For the text-containing cell, return its midpoint in (X, Y) coordinate format. 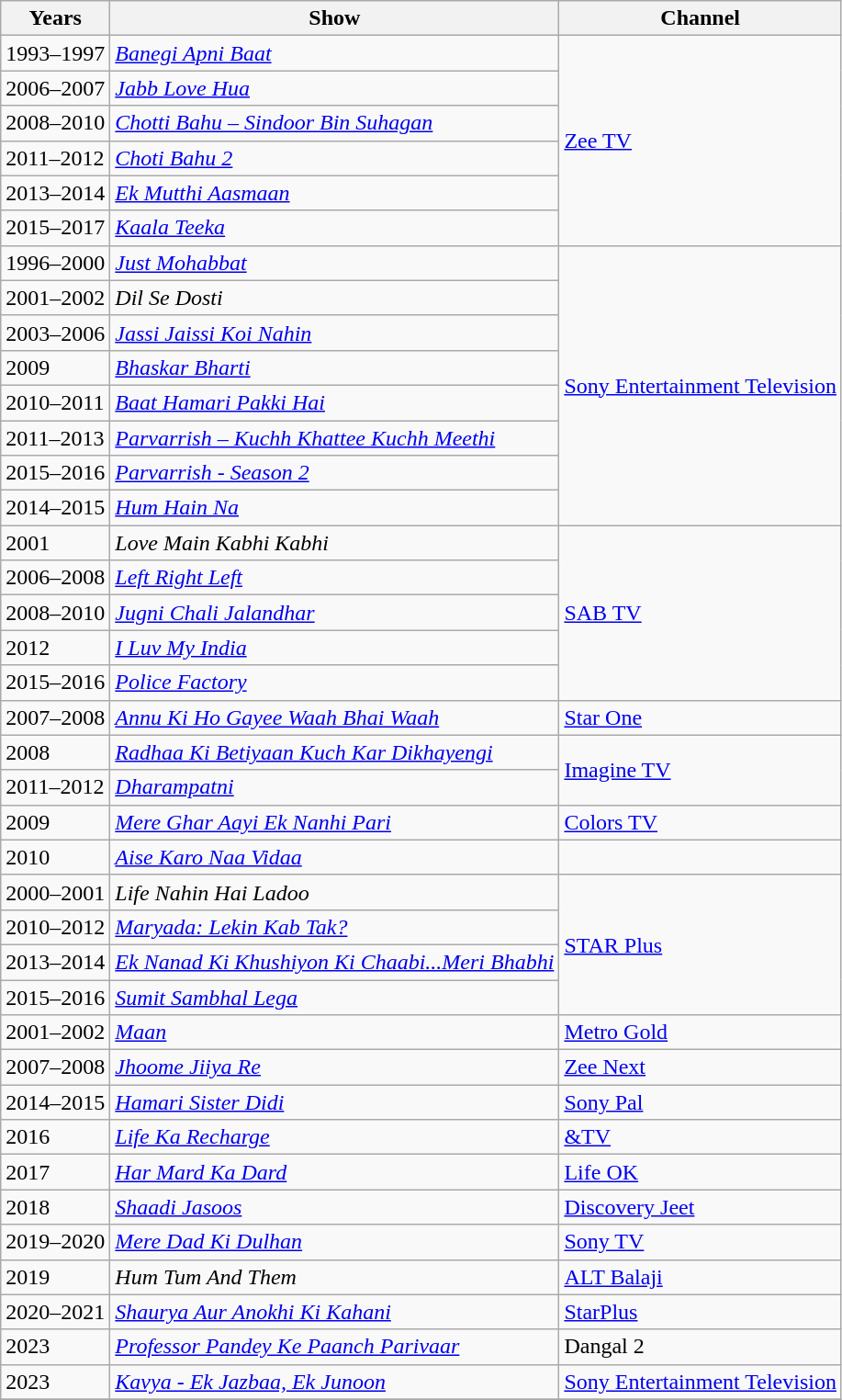
Life Nahin Hai Ladoo (334, 892)
Mere Ghar Aayi Ek Nanhi Pari (334, 822)
StarPlus (701, 1312)
ALT Balaji (701, 1277)
2003–2006 (55, 333)
Maan (334, 1033)
Shaadi Jasoos (334, 1207)
Baat Hamari Pakki Hai (334, 402)
&TV (701, 1137)
Radhaa Ki Betiyaan Kuch Kar Dikhayengi (334, 752)
Sony TV (701, 1242)
2018 (55, 1207)
2019–2020 (55, 1242)
Star One (701, 717)
2008 (55, 752)
2019 (55, 1277)
Ek Mutthi Aasmaan (334, 193)
Jabb Love Hua (334, 88)
2020–2021 (55, 1312)
Parvarrish – Kuchh Khattee Kuchh Meethi (334, 438)
Chotti Bahu – Sindoor Bin Suhagan (334, 123)
Hum Hain Na (334, 508)
SAB TV (701, 613)
Bhaskar Bharti (334, 367)
2017 (55, 1172)
STAR Plus (701, 944)
Years (55, 18)
Dharampatni (334, 787)
Ek Nanad Ki Khushiyon Ki Chaabi...Meri Bhabhi (334, 962)
2015–2017 (55, 228)
Life Ka Recharge (334, 1137)
1996–2000 (55, 263)
Aise Karo Naa Vidaa (334, 857)
Left Right Left (334, 578)
Life OK (701, 1172)
Sumit Sambhal Lega (334, 997)
Annu Ki Ho Gayee Waah Bhai Waah (334, 717)
Discovery Jeet (701, 1207)
Jugni Chali Jalandhar (334, 613)
Just Mohabbat (334, 263)
Show (334, 18)
Parvarrish - Season 2 (334, 473)
Love Main Kabhi Kabhi (334, 543)
2001 (55, 543)
2010–2012 (55, 927)
Professor Pandey Ke Paanch Parivaar (334, 1347)
Dangal 2 (701, 1347)
Police Factory (334, 683)
1993–1997 (55, 53)
Choti Bahu 2 (334, 158)
Sony Pal (701, 1102)
Mere Dad Ki Dulhan (334, 1242)
2011–2013 (55, 438)
Kavya - Ek Jazbaa, Ek Junoon (334, 1382)
Jassi Jaissi Koi Nahin (334, 333)
Zee Next (701, 1067)
Hum Tum And Them (334, 1277)
Imagine TV (701, 770)
Kaala Teeka (334, 228)
Zee TV (701, 141)
2016 (55, 1137)
2006–2007 (55, 88)
2010 (55, 857)
Shaurya Aur Anokhi Ki Kahani (334, 1312)
Metro Gold (701, 1033)
Channel (701, 18)
Har Mard Ka Dard (334, 1172)
2006–2008 (55, 578)
Colors TV (701, 822)
Dil Se Dosti (334, 298)
2010–2011 (55, 402)
Hamari Sister Didi (334, 1102)
I Luv My India (334, 648)
2012 (55, 648)
Maryada: Lekin Kab Tak? (334, 927)
2000–2001 (55, 892)
Jhoome Jiiya Re (334, 1067)
Banegi Apni Baat (334, 53)
